Return the [x, y] coordinate for the center point of the cell that contains the specified text.  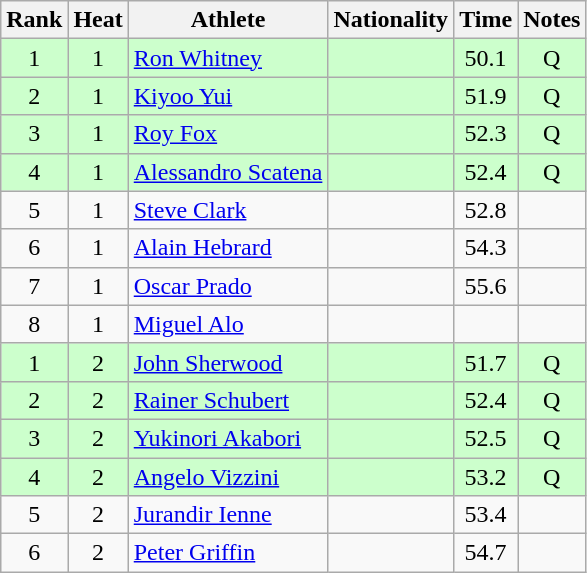
8 [34, 324]
Roy Fox [228, 134]
51.9 [486, 96]
50.1 [486, 58]
Ron Whitney [228, 58]
Alain Hebrard [228, 248]
52.5 [486, 438]
Alessandro Scatena [228, 172]
Steve Clark [228, 210]
Rank [34, 20]
Time [486, 20]
John Sherwood [228, 362]
Rainer Schubert [228, 400]
53.4 [486, 515]
Peter Griffin [228, 553]
53.2 [486, 477]
52.3 [486, 134]
Nationality [391, 20]
Miguel Alo [228, 324]
Jurandir Ienne [228, 515]
Angelo Vizzini [228, 477]
54.7 [486, 553]
Notes [552, 20]
Kiyoo Yui [228, 96]
Heat [98, 20]
Yukinori Akabori [228, 438]
54.3 [486, 248]
Oscar Prado [228, 286]
55.6 [486, 286]
Athlete [228, 20]
7 [34, 286]
52.8 [486, 210]
51.7 [486, 362]
